Provide the (x, y) coordinate of the cell's center where the given text is located.  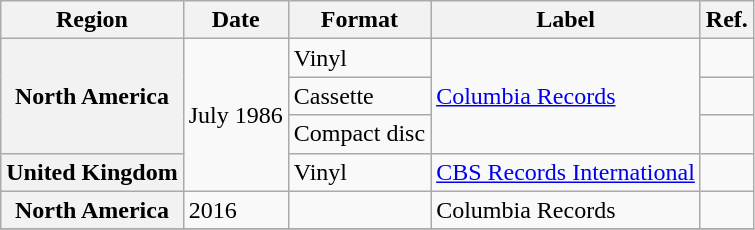
United Kingdom (92, 172)
Cassette (359, 96)
2016 (236, 210)
Format (359, 20)
Label (566, 20)
CBS Records International (566, 172)
Ref. (726, 20)
Date (236, 20)
Region (92, 20)
Compact disc (359, 134)
July 1986 (236, 115)
